Capture the cell that displays the provided text and extract its [X, Y] central coordinate. 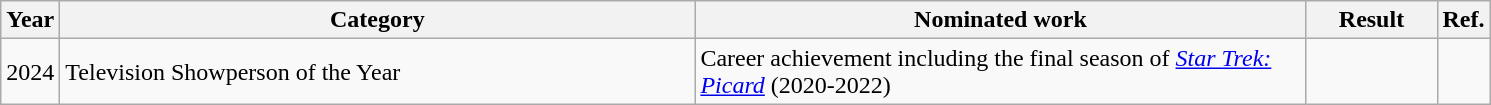
Year [30, 20]
2024 [30, 72]
Nominated work [1000, 20]
Ref. [1464, 20]
Television Showperson of the Year [378, 72]
Category [378, 20]
Career achievement including the final season of Star Trek: Picard (2020-2022) [1000, 72]
Result [1372, 20]
